Return [X, Y] of the center of cell containing provided text 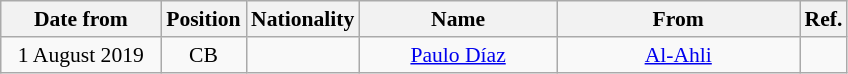
1 August 2019 [81, 55]
Date from [81, 19]
Paulo Díaz [458, 55]
Ref. [824, 19]
From [678, 19]
Nationality [302, 19]
Name [458, 19]
Position [204, 19]
Al-Ahli [678, 55]
CB [204, 55]
